Return the [x, y] coordinate for the center point of the cell that contains the specified text.  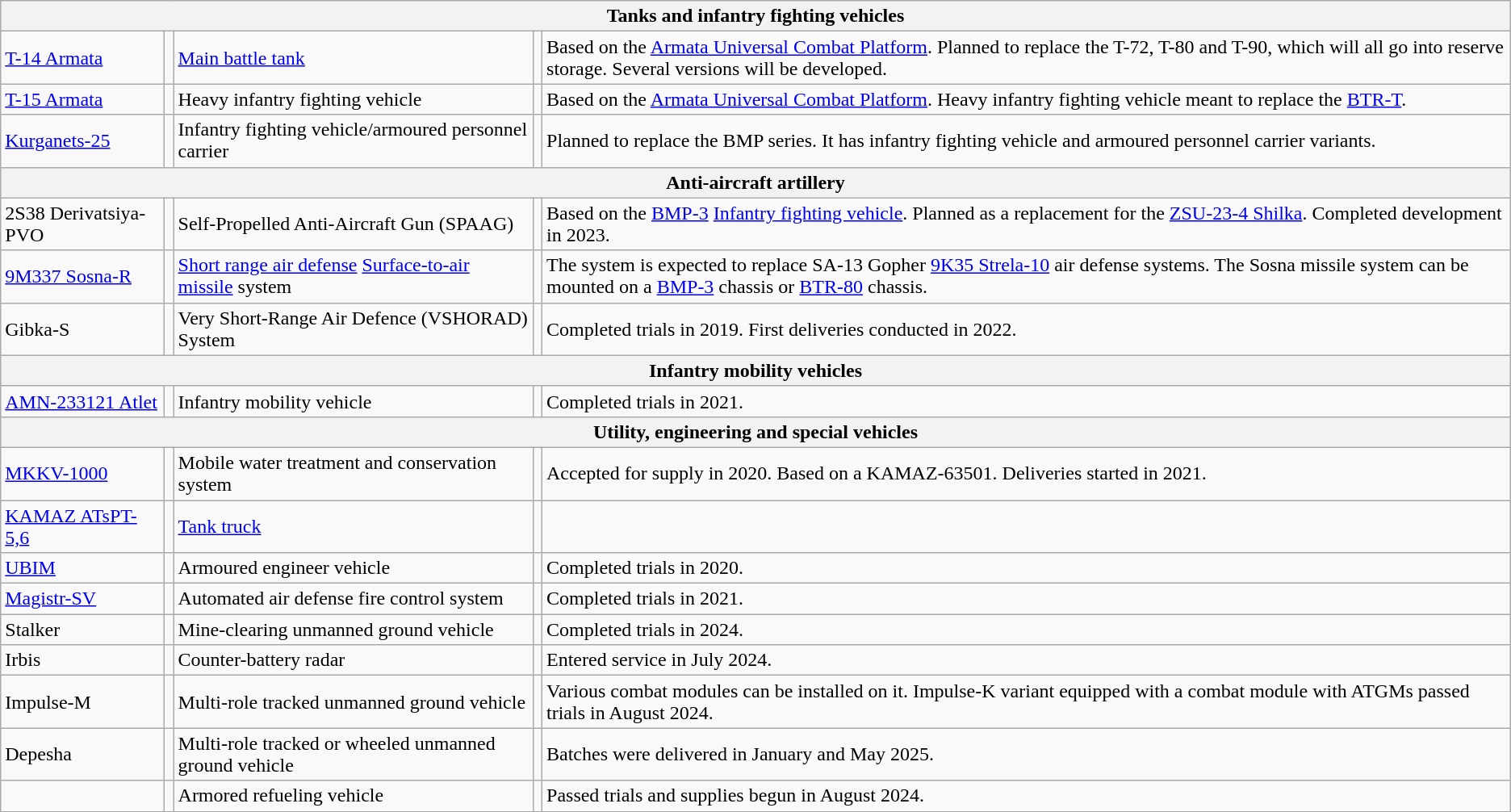
Based on the BMP-3 Infantry fighting vehicle. Planned as a replacement for the ZSU-23-4 Shilka. Completed development in 2023. [1027, 224]
Mobile water treatment and conservation system [354, 473]
Based on the Armata Universal Combat Platform. Heavy infantry fighting vehicle meant to replace the BTR-T. [1027, 99]
Automated air defense fire control system [354, 599]
Completed trials in 2020. [1027, 568]
Depesha [82, 754]
Accepted for supply in 2020. Based on a KAMAZ-63501. Deliveries started in 2021. [1027, 473]
Kurganets-25 [82, 140]
Armoured engineer vehicle [354, 568]
Utility, engineering and special vehicles [755, 432]
Anti-aircraft artillery [755, 182]
KAMAZ ATsPT-5,6 [82, 526]
2S38 Derivatsiya-PVO [82, 224]
Infantry mobility vehicle [354, 401]
Infantry fighting vehicle/armoured personnel carrier [354, 140]
Passed trials and supplies begun in August 2024. [1027, 796]
AMN-233121 Atlet [82, 401]
Heavy infantry fighting vehicle [354, 99]
Infantry mobility vehicles [755, 370]
MKKV-1000 [82, 473]
Impulse-M [82, 702]
Armored refueling vehicle [354, 796]
Entered service in July 2024. [1027, 660]
Gibka-S [82, 329]
Multi-role tracked or wheeled unmanned ground vehicle [354, 754]
Completed trials in 2024. [1027, 630]
Mine-clearing unmanned ground vehicle [354, 630]
Magistr-SV [82, 599]
Very Short-Range Air Defence (VSHORAD) System [354, 329]
Completed trials in 2019. First deliveries conducted in 2022. [1027, 329]
Multi-role tracked unmanned ground vehicle [354, 702]
UBIM [82, 568]
Various combat modules can be installed on it. Impulse-K variant equipped with a combat module with ATGMs passed trials in August 2024. [1027, 702]
T-14 Armata [82, 58]
Irbis [82, 660]
Tanks and infantry fighting vehicles [755, 16]
Planned to replace the BMP series. It has infantry fighting vehicle and armoured personnel carrier variants. [1027, 140]
T-15 Armata [82, 99]
Main battle tank [354, 58]
Self-Propelled Anti-Aircraft Gun (SPAAG) [354, 224]
Batches were delivered in January and May 2025. [1027, 754]
Tank truck [354, 526]
9M337 Sosna-R [82, 276]
Counter-battery radar [354, 660]
Short range air defense Surface-to-air missile system [354, 276]
Stalker [82, 630]
